Locate the cell with the specified text and output its (x, y) center coordinate. 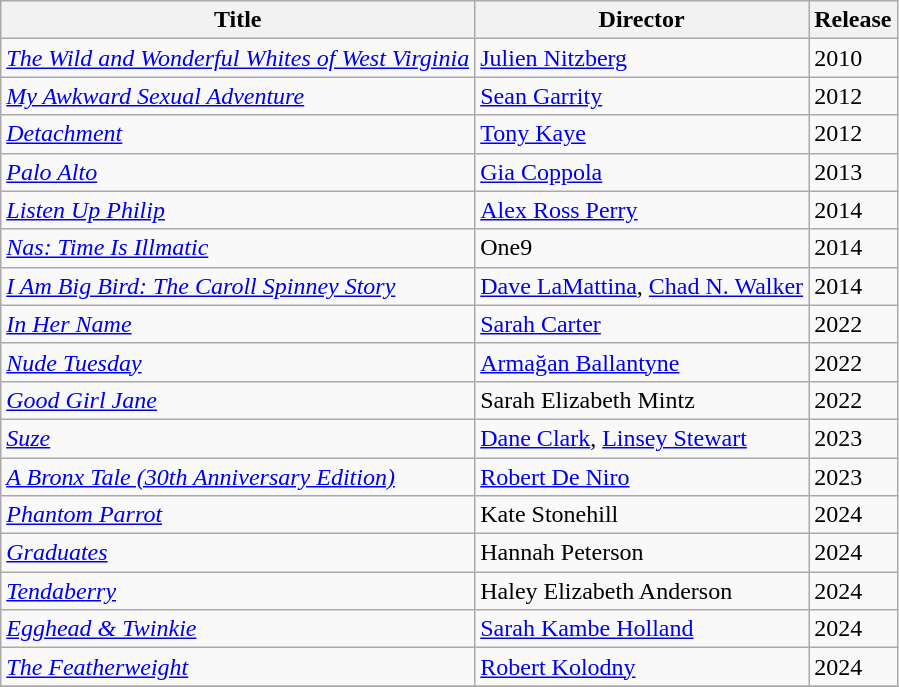
Detachment (238, 134)
Sarah Carter (642, 324)
Armağan Ballantyne (642, 362)
Hannah Peterson (642, 553)
Release (853, 20)
Sean Garrity (642, 96)
Haley Elizabeth Anderson (642, 591)
Egghead & Twinkie (238, 629)
Kate Stonehill (642, 515)
Robert De Niro (642, 477)
A Bronx Tale (30th Anniversary Edition) (238, 477)
Robert Kolodny (642, 667)
The Wild and Wonderful Whites of West Virginia (238, 58)
Phantom Parrot (238, 515)
Julien Nitzberg (642, 58)
Dave LaMattina, Chad N. Walker (642, 286)
Director (642, 20)
Good Girl Jane (238, 400)
In Her Name (238, 324)
I Am Big Bird: The Caroll Spinney Story (238, 286)
Nas: Time Is Illmatic (238, 248)
Sarah Elizabeth Mintz (642, 400)
Dane Clark, Linsey Stewart (642, 438)
Suze (238, 438)
Nude Tuesday (238, 362)
The Featherweight (238, 667)
2013 (853, 172)
Alex Ross Perry (642, 210)
2010 (853, 58)
My Awkward Sexual Adventure (238, 96)
Title (238, 20)
Tendaberry (238, 591)
Graduates (238, 553)
Gia Coppola (642, 172)
Palo Alto (238, 172)
Sarah Kambe Holland (642, 629)
One9 (642, 248)
Listen Up Philip (238, 210)
Tony Kaye (642, 134)
